Return [X, Y] of the center of cell containing provided text 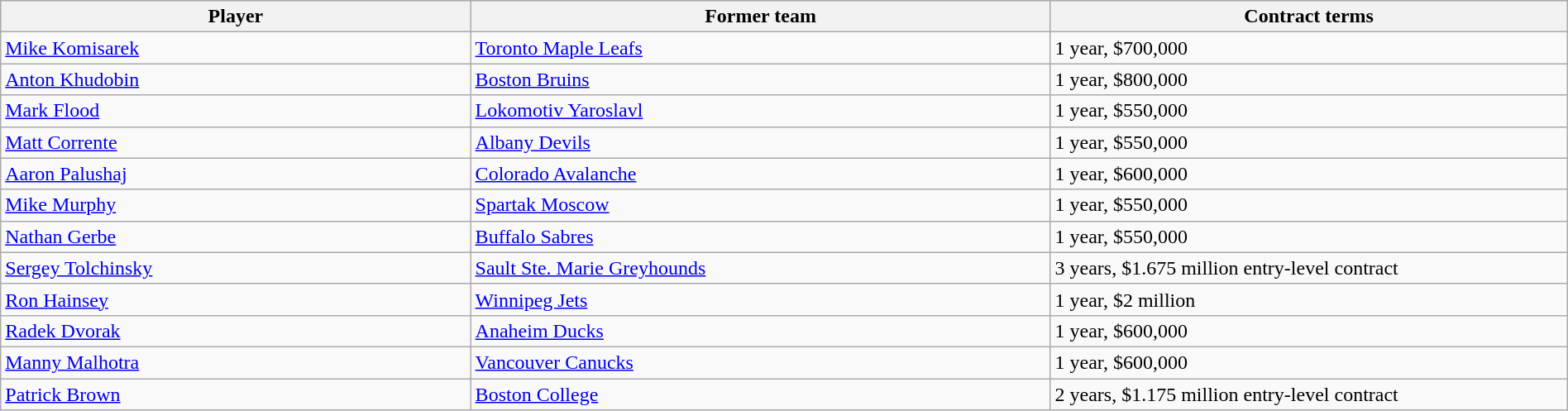
1 year, $800,000 [1308, 79]
Spartak Moscow [761, 205]
Radek Dvorak [236, 331]
Aaron Palushaj [236, 174]
Manny Malhotra [236, 362]
Winnipeg Jets [761, 299]
Ron Hainsey [236, 299]
Anton Khudobin [236, 79]
Boston Bruins [761, 79]
2 years, $1.175 million entry-level contract [1308, 394]
Nathan Gerbe [236, 237]
Patrick Brown [236, 394]
Vancouver Canucks [761, 362]
Player [236, 17]
Boston College [761, 394]
Sault Ste. Marie Greyhounds [761, 268]
Mark Flood [236, 111]
Anaheim Ducks [761, 331]
1 year, $2 million [1308, 299]
Mike Komisarek [236, 48]
Lokomotiv Yaroslavl [761, 111]
1 year, $700,000 [1308, 48]
3 years, $1.675 million entry-level contract [1308, 268]
Toronto Maple Leafs [761, 48]
Albany Devils [761, 142]
Former team [761, 17]
Buffalo Sabres [761, 237]
Mike Murphy [236, 205]
Matt Corrente [236, 142]
Contract terms [1308, 17]
Colorado Avalanche [761, 174]
Sergey Tolchinsky [236, 268]
